From the cell containing the given text, extract its center point as (X, Y) coordinate. 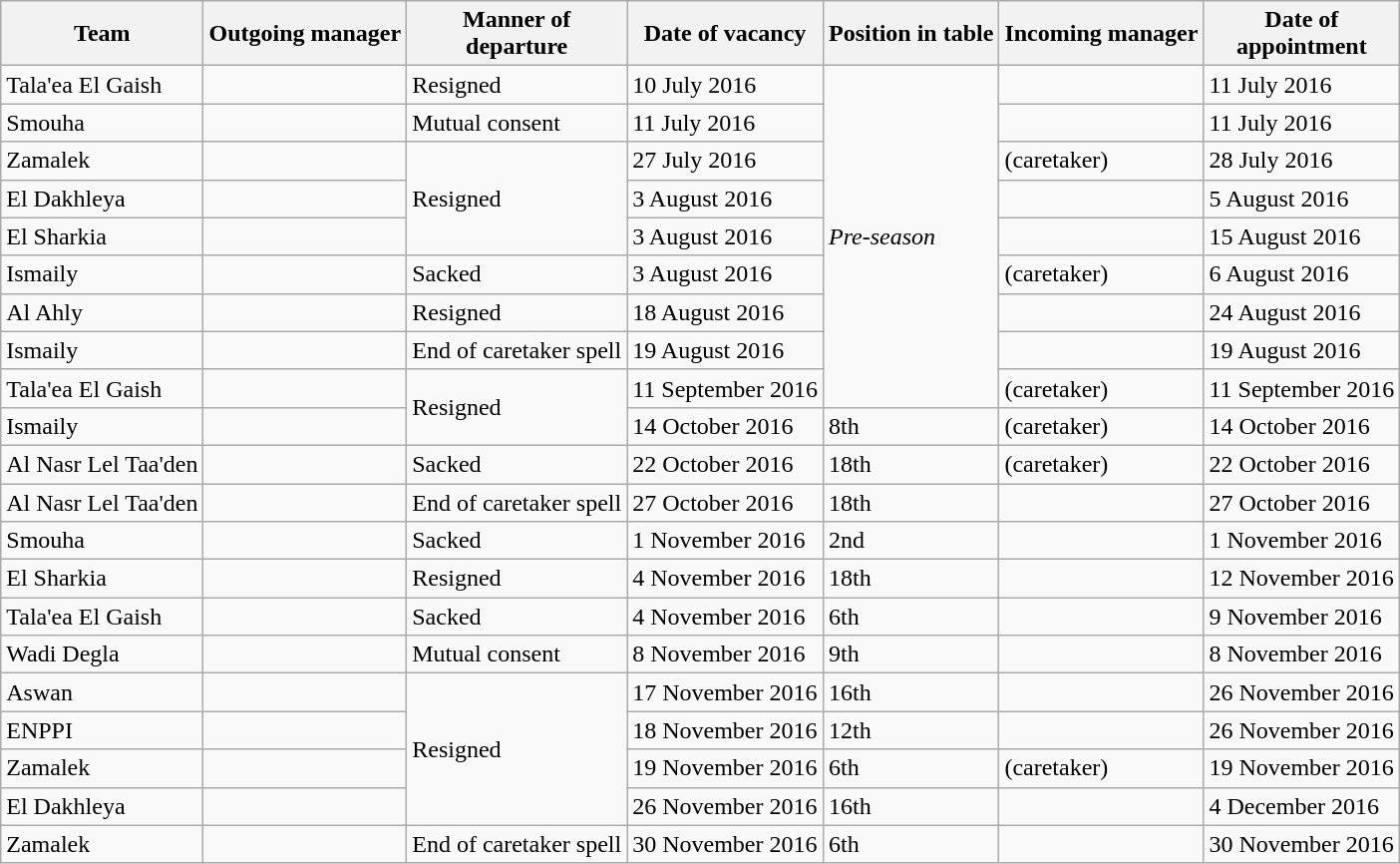
24 August 2016 (1302, 312)
Al Ahly (102, 312)
5 August 2016 (1302, 199)
6 August 2016 (1302, 274)
12 November 2016 (1302, 579)
Date ofappointment (1302, 34)
9 November 2016 (1302, 617)
2nd (910, 541)
28 July 2016 (1302, 161)
Position in table (910, 34)
10 July 2016 (726, 85)
ENPPI (102, 730)
Manner ofdeparture (517, 34)
Outgoing manager (305, 34)
12th (910, 730)
Date of vacancy (726, 34)
Team (102, 34)
15 August 2016 (1302, 236)
9th (910, 654)
18 August 2016 (726, 312)
4 December 2016 (1302, 806)
18 November 2016 (726, 730)
Wadi Degla (102, 654)
Incoming manager (1101, 34)
27 July 2016 (726, 161)
8th (910, 426)
Aswan (102, 692)
Pre-season (910, 237)
17 November 2016 (726, 692)
